Determine the (x, y) coordinate at the center of the cell enclosing the given text.  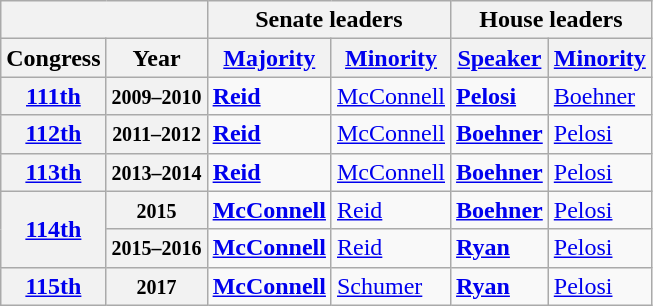
2013–2014 (156, 172)
House leaders (552, 20)
2015–2016 (156, 248)
114th (54, 229)
Schumer (390, 286)
2009–2010 (156, 96)
Congress (54, 58)
111th (54, 96)
113th (54, 172)
Year (156, 58)
2017 (156, 286)
112th (54, 134)
Speaker (500, 58)
2011–2012 (156, 134)
115th (54, 286)
2015 (156, 210)
Majority (269, 58)
Senate leaders (328, 20)
